Return (x, y) of the center of cell containing provided text 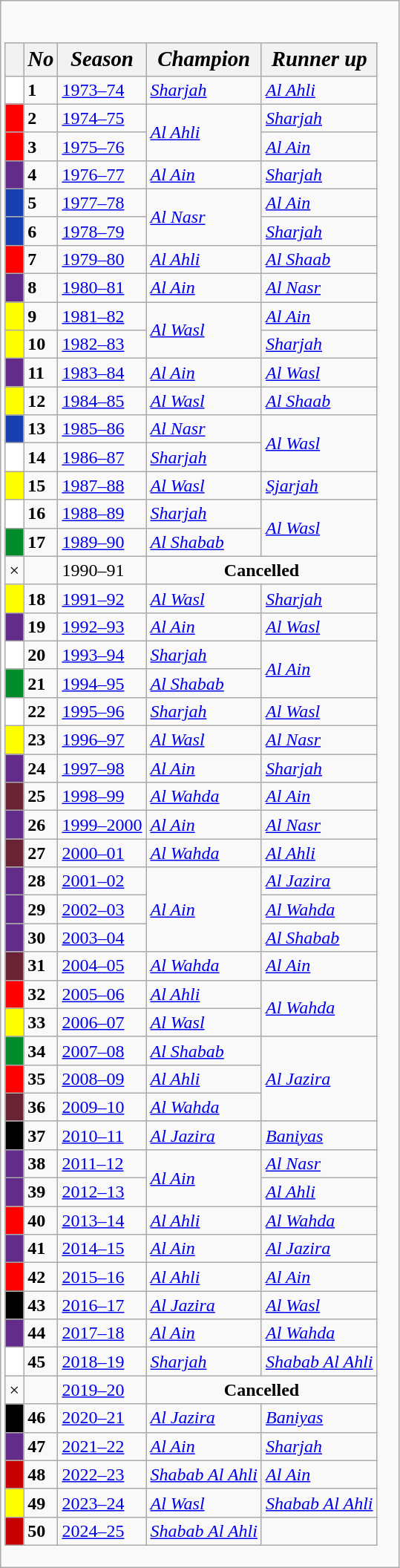
1990–91 (102, 570)
35 (41, 1079)
11 (41, 373)
2018–19 (102, 1362)
44 (41, 1333)
8 (41, 288)
1993–94 (102, 655)
2011–12 (102, 1163)
34 (41, 1051)
4 (41, 174)
2024–25 (102, 1531)
18 (41, 598)
28 (41, 881)
2016–17 (102, 1305)
1988–89 (102, 514)
20 (41, 655)
21 (41, 683)
2006–07 (102, 1022)
2021–22 (102, 1446)
2017–18 (102, 1333)
31 (41, 966)
10 (41, 344)
1983–84 (102, 373)
7 (41, 259)
2012–13 (102, 1192)
1979–80 (102, 259)
43 (41, 1305)
1989–90 (102, 542)
12 (41, 401)
26 (41, 825)
Champion (204, 59)
1977–78 (102, 203)
1974–75 (102, 118)
47 (41, 1446)
48 (41, 1474)
1985–86 (102, 429)
1987–88 (102, 486)
2007–08 (102, 1051)
16 (41, 514)
2022–23 (102, 1474)
2002–03 (102, 909)
No (41, 59)
1996–97 (102, 740)
37 (41, 1135)
42 (41, 1277)
1995–96 (102, 711)
1976–77 (102, 174)
1984–85 (102, 401)
14 (41, 457)
46 (41, 1418)
27 (41, 853)
Sjarjah (319, 486)
1982–83 (102, 344)
2001–02 (102, 881)
36 (41, 1107)
9 (41, 316)
2019–20 (102, 1390)
2013–14 (102, 1221)
2010–11 (102, 1135)
24 (41, 768)
2005–06 (102, 994)
13 (41, 429)
25 (41, 797)
2000–01 (102, 853)
30 (41, 938)
23 (41, 740)
1986–87 (102, 457)
2009–10 (102, 1107)
15 (41, 486)
1980–81 (102, 288)
2014–15 (102, 1249)
1975–76 (102, 146)
17 (41, 542)
40 (41, 1221)
1998–99 (102, 797)
3 (41, 146)
Runner up (319, 59)
39 (41, 1192)
1999–2000 (102, 825)
1978–79 (102, 231)
19 (41, 627)
1991–92 (102, 598)
2004–05 (102, 966)
33 (41, 1022)
29 (41, 909)
41 (41, 1249)
Season (102, 59)
1997–98 (102, 768)
1973–74 (102, 90)
2003–04 (102, 938)
1994–95 (102, 683)
2 (41, 118)
50 (41, 1531)
1 (41, 90)
2020–21 (102, 1418)
5 (41, 203)
38 (41, 1163)
45 (41, 1362)
2023–24 (102, 1503)
22 (41, 711)
32 (41, 994)
1981–82 (102, 316)
2015–16 (102, 1277)
2008–09 (102, 1079)
49 (41, 1503)
6 (41, 231)
1992–93 (102, 627)
